Search for the cell housing the specified text and yield its (X, Y) center coordinate. 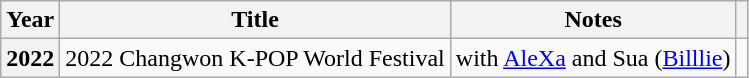
Notes (593, 20)
Title (255, 20)
Year (30, 20)
with AleXa and Sua (Billlie) (593, 58)
2022 (30, 58)
2022 Changwon K-POP World Festival (255, 58)
